Scan for the cell matching the given text and deliver its [X, Y] coordinate at center. 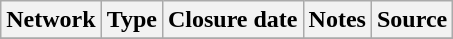
Network [51, 20]
Type [132, 20]
Closure date [232, 20]
Source [412, 20]
Notes [337, 20]
